Determine the (x, y) coordinate at the center of the cell enclosing the given text.  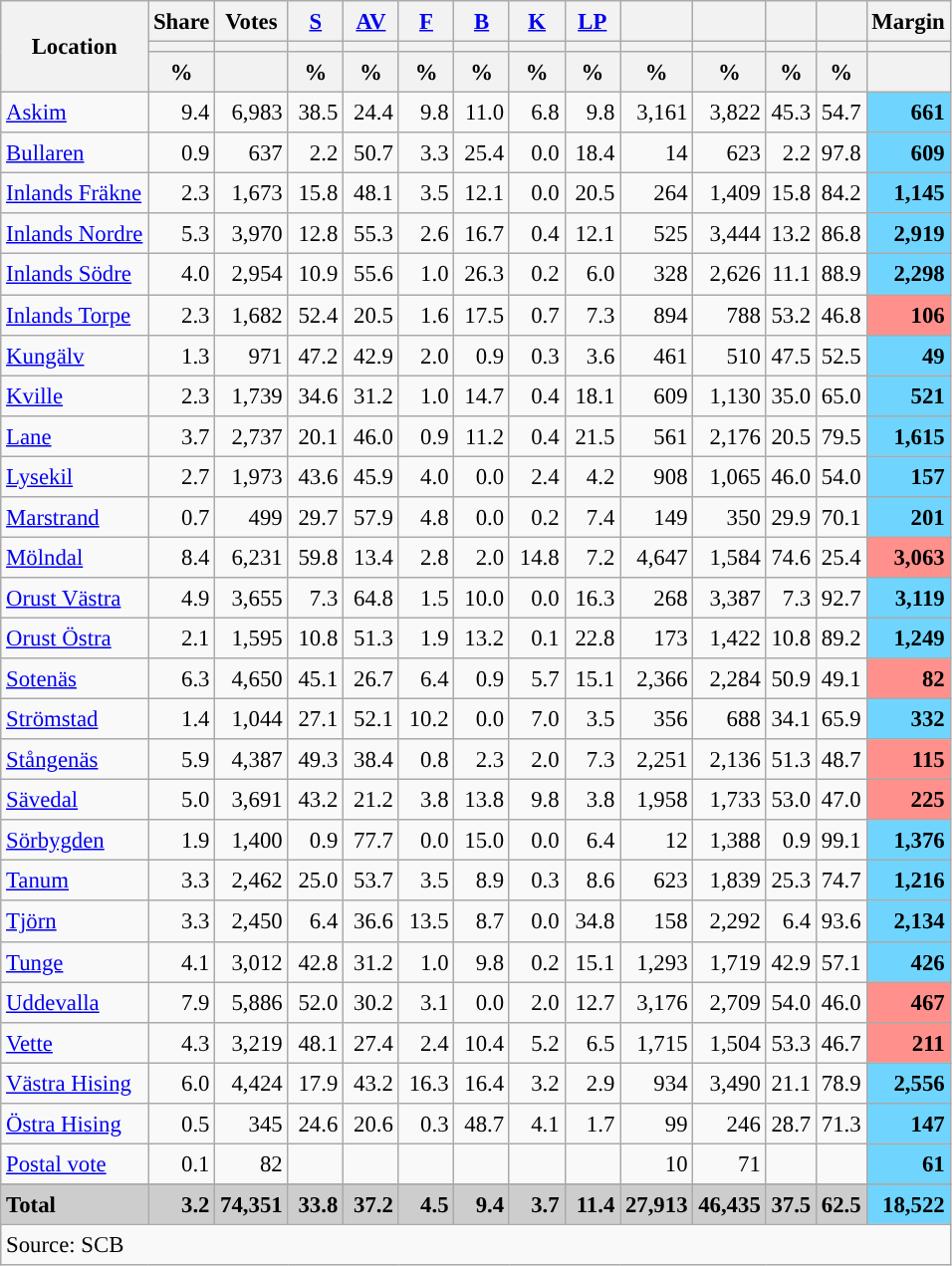
70.1 (841, 518)
356 (657, 719)
2,450 (251, 922)
4.3 (181, 1042)
149 (657, 518)
1,673 (251, 193)
0.8 (426, 759)
6,231 (251, 558)
2,292 (729, 922)
18,522 (908, 1205)
11.0 (482, 114)
15.0 (482, 841)
53.2 (791, 315)
158 (657, 922)
Location (75, 47)
5.0 (181, 801)
3,655 (251, 598)
Tunge (75, 962)
1,739 (251, 396)
26.3 (482, 275)
788 (729, 315)
25.3 (791, 881)
50.9 (791, 679)
115 (908, 759)
Tjörn (75, 922)
46.8 (841, 315)
1,733 (729, 801)
61 (908, 1163)
S (316, 22)
6.8 (537, 114)
971 (251, 355)
Tanum (75, 881)
Sotenäs (75, 679)
12.8 (316, 233)
16.4 (482, 1084)
Östra Hising (75, 1124)
3,119 (908, 598)
47.5 (791, 355)
B (482, 22)
6,983 (251, 114)
4,424 (251, 1084)
Inlands Fräkne (75, 193)
Kville (75, 396)
47.0 (841, 801)
2,134 (908, 922)
225 (908, 801)
99 (657, 1124)
Inlands Södre (75, 275)
525 (657, 233)
14.7 (482, 396)
3,490 (729, 1084)
55.6 (371, 275)
3,691 (251, 801)
1,130 (729, 396)
1.6 (426, 315)
Postal vote (75, 1163)
3.1 (426, 1002)
49.3 (316, 759)
88.9 (841, 275)
106 (908, 315)
4.2 (593, 476)
29.7 (316, 518)
24.4 (371, 114)
99.1 (841, 841)
1,715 (657, 1042)
1,388 (729, 841)
1.7 (593, 1124)
Orust Östra (75, 637)
Mölndal (75, 558)
4.9 (181, 598)
74.6 (791, 558)
2,366 (657, 679)
3,161 (657, 114)
2,737 (251, 436)
Bullaren (75, 153)
332 (908, 719)
2,284 (729, 679)
71.3 (841, 1124)
1,409 (729, 193)
7.4 (593, 518)
2,136 (729, 759)
1,958 (657, 801)
Kungälv (75, 355)
2,919 (908, 233)
426 (908, 962)
2,462 (251, 881)
78.9 (841, 1084)
1.5 (426, 598)
211 (908, 1042)
3,970 (251, 233)
20.6 (371, 1124)
Source: SCB (476, 1245)
2,176 (729, 436)
AV (371, 22)
18.1 (593, 396)
24.6 (316, 1124)
27.1 (316, 719)
4,387 (251, 759)
2,626 (729, 275)
467 (908, 1002)
52.4 (316, 315)
7.9 (181, 1002)
1,044 (251, 719)
50.7 (371, 153)
173 (657, 637)
13.5 (426, 922)
16.7 (482, 233)
157 (908, 476)
2,556 (908, 1084)
14.8 (537, 558)
Vette (75, 1042)
Lysekil (75, 476)
268 (657, 598)
13.8 (482, 801)
17.9 (316, 1084)
10 (657, 1163)
47.2 (316, 355)
1,065 (729, 476)
2,954 (251, 275)
74.7 (841, 881)
2.7 (181, 476)
4.8 (426, 518)
Uddevalla (75, 1002)
894 (657, 315)
21.2 (371, 801)
1,584 (729, 558)
264 (657, 193)
1.4 (181, 719)
45.3 (791, 114)
55.3 (371, 233)
62.5 (841, 1205)
1,400 (251, 841)
Inlands Torpe (75, 315)
21.5 (593, 436)
11.2 (482, 436)
34.1 (791, 719)
34.6 (316, 396)
1,839 (729, 881)
14 (657, 153)
46,435 (729, 1205)
8.9 (482, 881)
5.7 (537, 679)
688 (729, 719)
1,595 (251, 637)
21.1 (791, 1084)
Inlands Nordre (75, 233)
27,913 (657, 1205)
Stångenäs (75, 759)
3,822 (729, 114)
10.0 (482, 598)
3.6 (593, 355)
45.1 (316, 679)
Västra Hising (75, 1084)
84.2 (841, 193)
74,351 (251, 1205)
5,886 (251, 1002)
64.8 (371, 598)
57.1 (841, 962)
Sörbygden (75, 841)
65.9 (841, 719)
11.4 (593, 1205)
Share (181, 22)
3,387 (729, 598)
18.4 (593, 153)
37.5 (791, 1205)
20.1 (316, 436)
29.9 (791, 518)
28.7 (791, 1124)
5.9 (181, 759)
26.7 (371, 679)
53.7 (371, 881)
201 (908, 518)
637 (251, 153)
4,647 (657, 558)
499 (251, 518)
3,219 (251, 1042)
57.9 (371, 518)
2.9 (593, 1084)
37.2 (371, 1205)
53.3 (791, 1042)
3,444 (729, 233)
1,719 (729, 962)
521 (908, 396)
35.0 (791, 396)
71 (729, 1163)
49.1 (841, 679)
49 (908, 355)
7.0 (537, 719)
27.4 (371, 1042)
510 (729, 355)
2,251 (657, 759)
45.9 (371, 476)
38.5 (316, 114)
22.8 (593, 637)
5.2 (537, 1042)
Lane (75, 436)
59.8 (316, 558)
5.3 (181, 233)
Total (75, 1205)
12 (657, 841)
Askim (75, 114)
1,216 (908, 881)
7.2 (593, 558)
Strömstad (75, 719)
8.7 (482, 922)
52.1 (371, 719)
3,176 (657, 1002)
12.7 (593, 1002)
Sävedal (75, 801)
93.6 (841, 922)
6.3 (181, 679)
89.2 (841, 637)
1,376 (908, 841)
2.8 (426, 558)
Votes (251, 22)
LP (593, 22)
2.6 (426, 233)
Marstrand (75, 518)
934 (657, 1084)
561 (657, 436)
30.2 (371, 1002)
52.5 (841, 355)
1,682 (251, 315)
147 (908, 1124)
0.5 (181, 1124)
4.5 (426, 1205)
25.0 (316, 881)
4,650 (251, 679)
Orust Västra (75, 598)
54.7 (841, 114)
345 (251, 1124)
8.4 (181, 558)
K (537, 22)
79.5 (841, 436)
52.0 (316, 1002)
10.2 (426, 719)
1.3 (181, 355)
38.4 (371, 759)
42.8 (316, 962)
1,615 (908, 436)
6.5 (593, 1042)
1,293 (657, 962)
34.8 (593, 922)
10.9 (316, 275)
2,298 (908, 275)
11.1 (791, 275)
1,249 (908, 637)
13.4 (371, 558)
36.6 (371, 922)
65.0 (841, 396)
1,422 (729, 637)
F (426, 22)
77.7 (371, 841)
46.7 (841, 1042)
328 (657, 275)
3,063 (908, 558)
86.8 (841, 233)
Margin (908, 22)
10.4 (482, 1042)
1,145 (908, 193)
1,504 (729, 1042)
461 (657, 355)
8.6 (593, 881)
2.1 (181, 637)
350 (729, 518)
2,709 (729, 1002)
246 (729, 1124)
661 (908, 114)
92.7 (841, 598)
1,973 (251, 476)
17.5 (482, 315)
97.8 (841, 153)
908 (657, 476)
43.6 (316, 476)
33.8 (316, 1205)
53.0 (791, 801)
3,012 (251, 962)
